Return (X, Y) of the center of cell containing provided text 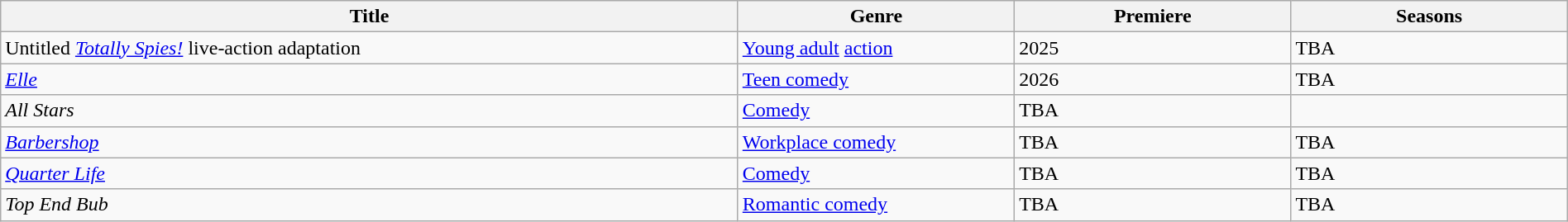
Seasons (1429, 17)
Teen comedy (876, 79)
Top End Bub (370, 205)
2026 (1153, 79)
Young adult action (876, 48)
Workplace comedy (876, 142)
Premiere (1153, 17)
Untitled Totally Spies! live-action adaptation (370, 48)
Barbershop (370, 142)
Title (370, 17)
Elle (370, 79)
Quarter Life (370, 173)
Genre (876, 17)
Romantic comedy (876, 205)
All Stars (370, 111)
2025 (1153, 48)
